Scan for the cell matching the given text and deliver its [X, Y] coordinate at center. 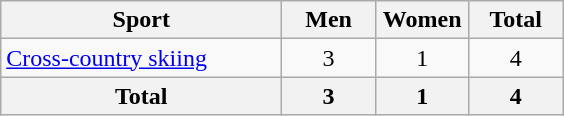
Cross-country skiing [142, 58]
Sport [142, 20]
Women [422, 20]
Men [329, 20]
